Extract the (x, y) coordinate from the center of the cell holding the provided text.  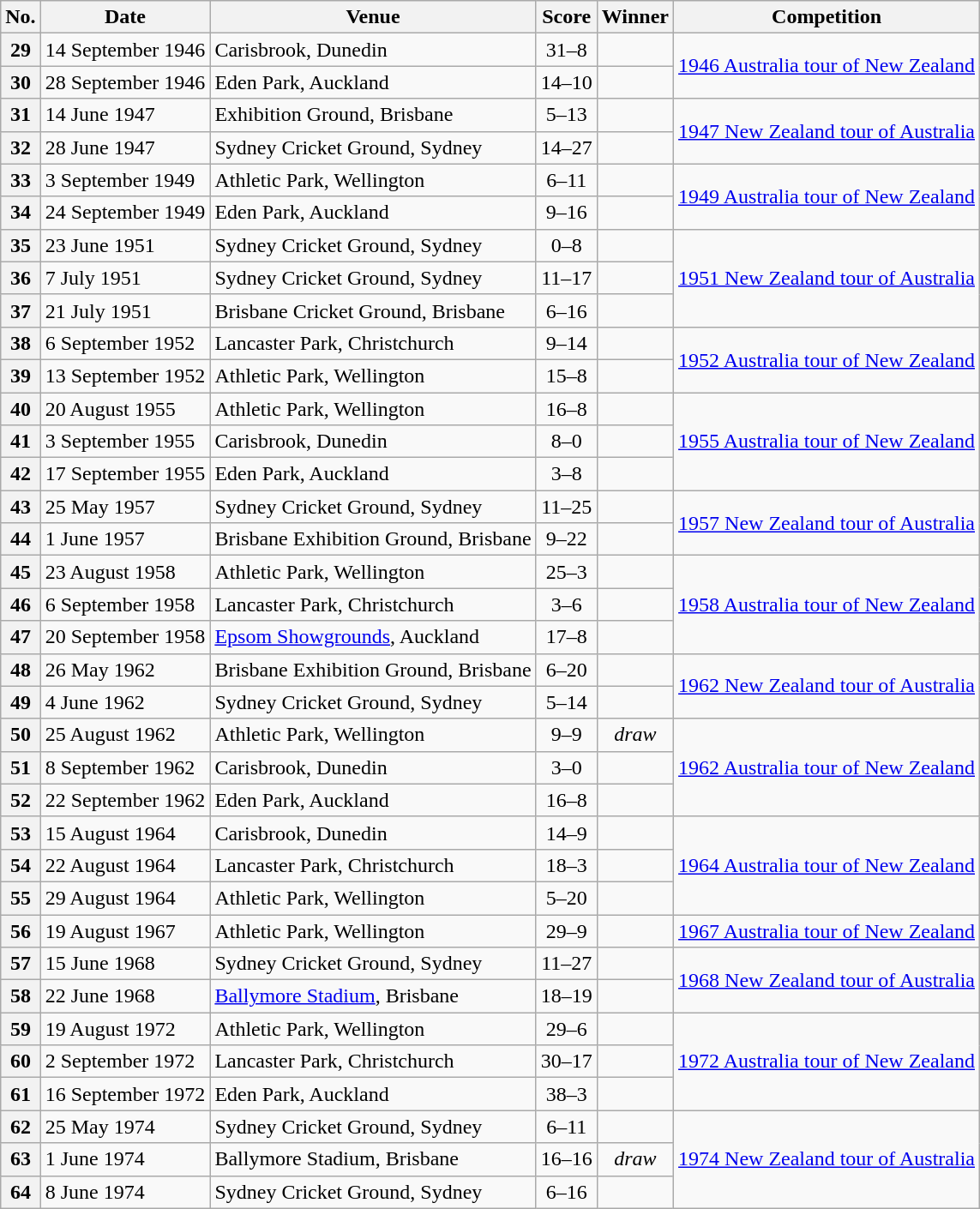
21 July 1951 (125, 310)
31–8 (566, 50)
3 September 1955 (125, 442)
39 (21, 376)
1 June 1957 (125, 539)
22 August 1964 (125, 865)
1972 Australia tour of New Zealand (827, 1062)
64 (21, 1192)
51 (21, 767)
16 September 1972 (125, 1094)
Competition (827, 17)
43 (21, 507)
17–8 (566, 637)
53 (21, 833)
11–27 (566, 964)
61 (21, 1094)
56 (21, 930)
20 August 1955 (125, 409)
36 (21, 278)
63 (21, 1159)
52 (21, 800)
9–14 (566, 343)
29 August 1964 (125, 898)
16–16 (566, 1159)
6 September 1952 (125, 343)
26 May 1962 (125, 670)
48 (21, 670)
Brisbane Cricket Ground, Brisbane (373, 310)
4 June 1962 (125, 702)
6–20 (566, 670)
Exhibition Ground, Brisbane (373, 115)
35 (21, 245)
42 (21, 474)
60 (21, 1062)
11–25 (566, 507)
0–8 (566, 245)
33 (21, 180)
1958 Australia tour of New Zealand (827, 604)
30–17 (566, 1062)
14–27 (566, 147)
50 (21, 735)
11–17 (566, 278)
3 September 1949 (125, 180)
3–8 (566, 474)
41 (21, 442)
14–10 (566, 82)
55 (21, 898)
28 June 1947 (125, 147)
1949 Australia tour of New Zealand (827, 196)
38 (21, 343)
15 August 1964 (125, 833)
37 (21, 310)
1968 New Zealand tour of Australia (827, 980)
1962 Australia tour of New Zealand (827, 767)
40 (21, 409)
29 (21, 50)
18–3 (566, 865)
62 (21, 1127)
2 September 1972 (125, 1062)
5–13 (566, 115)
57 (21, 964)
9–9 (566, 735)
44 (21, 539)
3–0 (566, 767)
59 (21, 1029)
6 September 1958 (125, 604)
1 June 1974 (125, 1159)
1962 New Zealand tour of Australia (827, 686)
46 (21, 604)
3–6 (566, 604)
54 (21, 865)
No. (21, 17)
31 (21, 115)
15 June 1968 (125, 964)
49 (21, 702)
22 September 1962 (125, 800)
29–9 (566, 930)
Date (125, 17)
47 (21, 637)
14 September 1946 (125, 50)
1974 New Zealand tour of Australia (827, 1159)
8–0 (566, 442)
34 (21, 213)
1947 New Zealand tour of Australia (827, 131)
30 (21, 82)
22 June 1968 (125, 996)
1957 New Zealand tour of Australia (827, 523)
45 (21, 572)
1951 New Zealand tour of Australia (827, 278)
7 July 1951 (125, 278)
19 August 1972 (125, 1029)
32 (21, 147)
18–19 (566, 996)
25–3 (566, 572)
Epsom Showgrounds, Auckland (373, 637)
1952 Australia tour of New Zealand (827, 359)
5–20 (566, 898)
25 May 1974 (125, 1127)
25 May 1957 (125, 507)
1946 Australia tour of New Zealand (827, 66)
5–14 (566, 702)
25 August 1962 (125, 735)
24 September 1949 (125, 213)
9–22 (566, 539)
58 (21, 996)
19 August 1967 (125, 930)
23 June 1951 (125, 245)
17 September 1955 (125, 474)
Winner (634, 17)
15–8 (566, 376)
14–9 (566, 833)
9–16 (566, 213)
13 September 1952 (125, 376)
1964 Australia tour of New Zealand (827, 865)
28 September 1946 (125, 82)
8 June 1974 (125, 1192)
1955 Australia tour of New Zealand (827, 442)
Score (566, 17)
20 September 1958 (125, 637)
29–6 (566, 1029)
38–3 (566, 1094)
23 August 1958 (125, 572)
8 September 1962 (125, 767)
Venue (373, 17)
1967 Australia tour of New Zealand (827, 930)
14 June 1947 (125, 115)
